Detect which cell encompasses the target text, then output its (x, y) center coordinate. 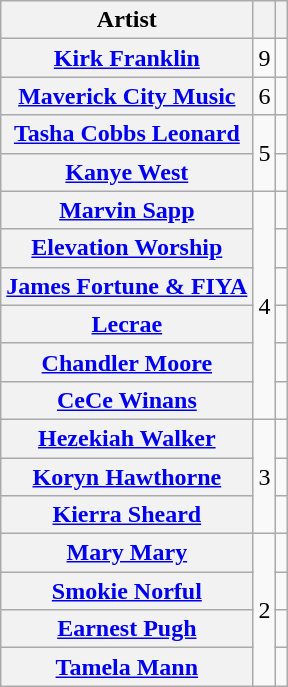
Smokie Norful (127, 591)
Earnest Pugh (127, 629)
Maverick City Music (127, 96)
Koryn Hawthorne (127, 477)
5 (264, 153)
Tasha Cobbs Leonard (127, 134)
James Fortune & FIYA (127, 286)
Marvin Sapp (127, 210)
3 (264, 476)
Lecrae (127, 324)
6 (264, 96)
Mary Mary (127, 553)
Kierra Sheard (127, 515)
Kirk Franklin (127, 58)
Tamela Mann (127, 667)
CeCe Winans (127, 400)
Hezekiah Walker (127, 438)
9 (264, 58)
4 (264, 305)
Chandler Moore (127, 362)
2 (264, 610)
Kanye West (127, 172)
Elevation Worship (127, 248)
Artist (127, 20)
